Search for the cell housing the specified text and yield its (x, y) center coordinate. 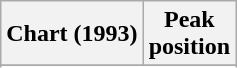
Peak position (189, 34)
Chart (1993) (72, 34)
